Return [X, Y] of the center of cell containing provided text 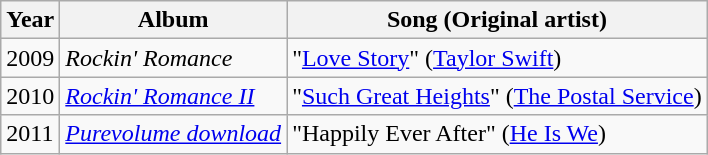
2009 [30, 58]
Album [174, 20]
"Happily Ever After" (He Is We) [498, 134]
"Such Great Heights" (The Postal Service) [498, 96]
"Love Story" (Taylor Swift) [498, 58]
Year [30, 20]
Rockin' Romance II [174, 96]
Purevolume download [174, 134]
2010 [30, 96]
2011 [30, 134]
Song (Original artist) [498, 20]
Rockin' Romance [174, 58]
